Extract the (X, Y) coordinate from the center of the cell holding the provided text.  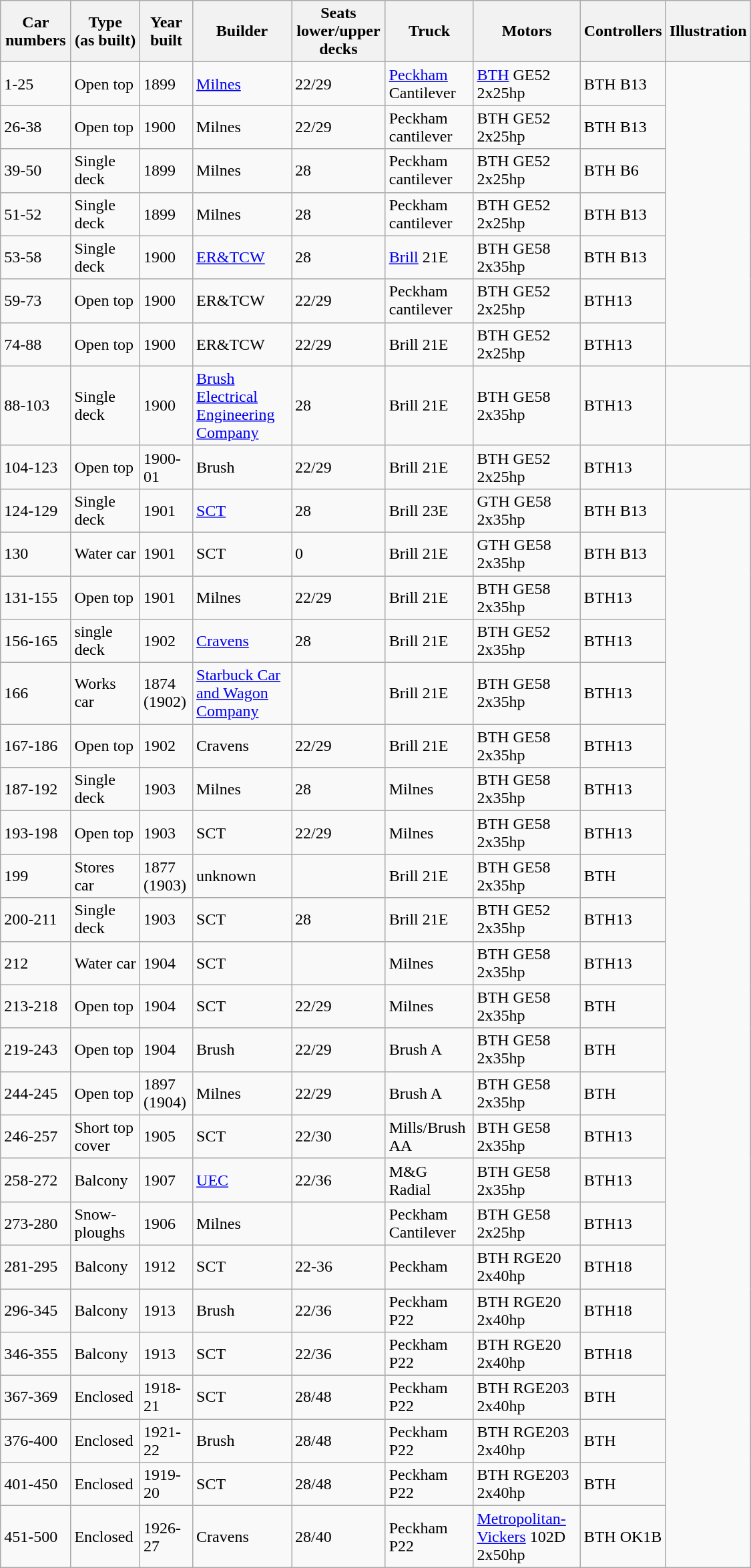
296-345 (36, 1310)
131-155 (36, 597)
219-243 (36, 1049)
Illustration (708, 31)
104-123 (36, 467)
Truck (429, 31)
Controllers (623, 31)
187-192 (36, 789)
401-450 (36, 1485)
193-198 (36, 833)
Short top cover (105, 1136)
1912 (166, 1267)
74-88 (36, 344)
BTH OK1B (623, 1537)
367-369 (36, 1398)
UEC (242, 1180)
51-52 (36, 214)
1926-27 (166, 1537)
Stores car (105, 876)
451-500 (36, 1537)
single deck (105, 641)
Peckham (429, 1267)
1900-01 (166, 467)
1919-20 (166, 1485)
1907 (166, 1180)
1921-22 (166, 1441)
Starbuck Car and Wagon Company (242, 694)
1906 (166, 1223)
Works car (105, 694)
0 (339, 554)
Metropolitan-Vickers 102D 2x50hp (527, 1537)
28/40 (339, 1537)
281-295 (36, 1267)
166 (36, 694)
Type(as built) (105, 31)
M&G Radial (429, 1180)
unknown (242, 876)
26-38 (36, 127)
273-280 (36, 1223)
1877 (1903) (166, 876)
1905 (166, 1136)
200-211 (36, 920)
1918-21 (166, 1398)
244-245 (36, 1093)
Motors (527, 31)
22/30 (339, 1136)
59-73 (36, 300)
Snow-ploughs (105, 1223)
258-272 (36, 1180)
130 (36, 554)
22-36 (339, 1267)
1874 (1902) (166, 694)
213-218 (36, 1007)
Brill 23E (429, 510)
212 (36, 963)
88-103 (36, 406)
124-129 (36, 510)
199 (36, 876)
Mills/Brush AA (429, 1136)
1-25 (36, 84)
156-165 (36, 641)
BTH GE58 2x25hp (527, 1223)
376-400 (36, 1441)
Brush Electrical Engineering Company (242, 406)
1897 (1904) (166, 1093)
39-50 (36, 171)
Year built (166, 31)
Seatslower/upper decks (339, 31)
246-257 (36, 1136)
Car numbers (36, 31)
346-355 (36, 1354)
BTH B6 (623, 171)
Builder (242, 31)
167-186 (36, 746)
53-58 (36, 258)
